Scan for the cell matching the given text and deliver its [x, y] coordinate at center. 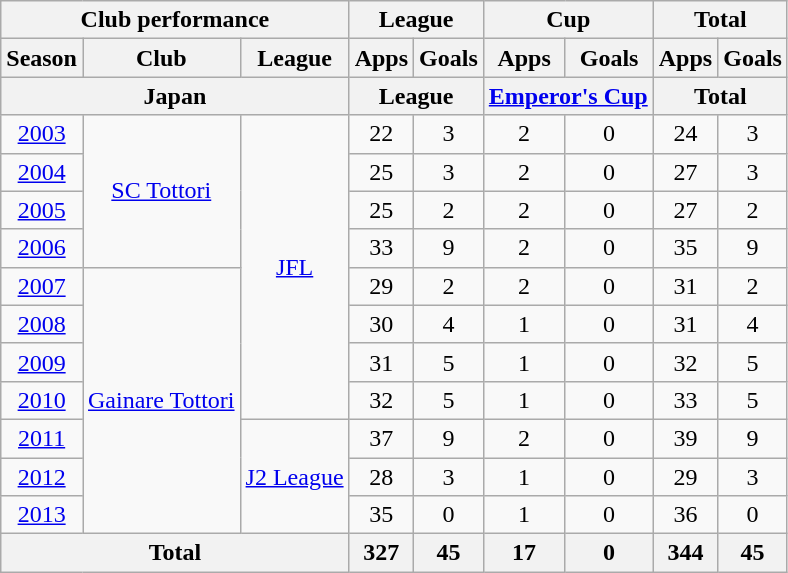
344 [685, 553]
Club performance [175, 20]
2007 [42, 286]
Emperor's Cup [568, 96]
24 [685, 134]
17 [524, 553]
2003 [42, 134]
2004 [42, 172]
SC Tottori [161, 191]
2006 [42, 248]
2008 [42, 324]
28 [381, 477]
Gainare Tottori [161, 400]
22 [381, 134]
2005 [42, 210]
2010 [42, 400]
2013 [42, 515]
JFL [294, 267]
Season [42, 58]
37 [381, 438]
Japan [175, 96]
2012 [42, 477]
39 [685, 438]
Cup [568, 20]
2011 [42, 438]
30 [381, 324]
36 [685, 515]
327 [381, 553]
J2 League [294, 476]
2009 [42, 362]
Club [161, 58]
